Capture the cell that displays the provided text and extract its [x, y] central coordinate. 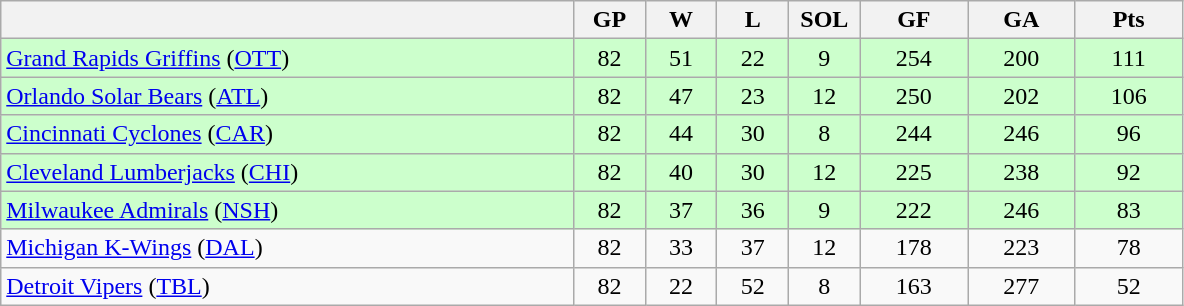
L [753, 20]
244 [914, 134]
83 [1129, 210]
163 [914, 286]
222 [914, 210]
W [681, 20]
36 [753, 210]
254 [914, 58]
225 [914, 172]
40 [681, 172]
Michigan K-Wings (DAL) [288, 248]
Detroit Vipers (TBL) [288, 286]
Orlando Solar Bears (ATL) [288, 96]
33 [681, 248]
GA [1022, 20]
200 [1022, 58]
GF [914, 20]
47 [681, 96]
Milwaukee Admirals (NSH) [288, 210]
Grand Rapids Griffins (OTT) [288, 58]
238 [1022, 172]
23 [753, 96]
44 [681, 134]
78 [1129, 248]
SOL [825, 20]
202 [1022, 96]
250 [914, 96]
111 [1129, 58]
Pts [1129, 20]
96 [1129, 134]
Cleveland Lumberjacks (CHI) [288, 172]
92 [1129, 172]
Cincinnati Cyclones (CAR) [288, 134]
277 [1022, 286]
106 [1129, 96]
178 [914, 248]
GP [610, 20]
51 [681, 58]
223 [1022, 248]
